Find where the given text appears and provide that cell's center as [X, Y] coordinate. 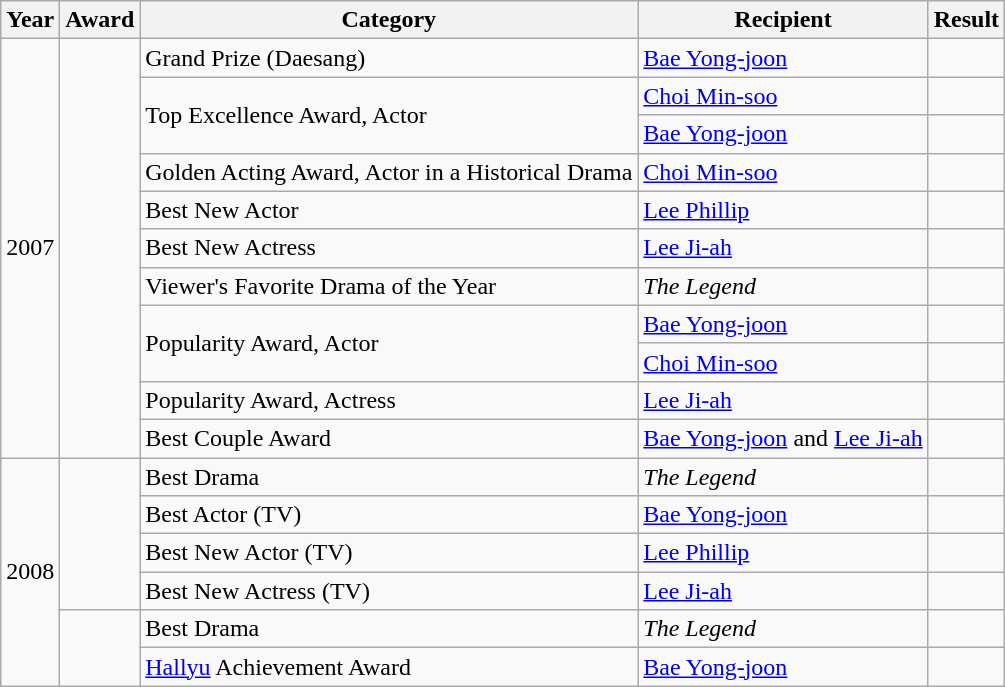
Best New Actress (TV) [389, 591]
Best New Actor [389, 210]
2007 [30, 248]
Best Couple Award [389, 438]
Result [966, 20]
Recipient [783, 20]
Popularity Award, Actress [389, 400]
Best New Actor (TV) [389, 553]
Best New Actress [389, 248]
Popularity Award, Actor [389, 343]
Award [100, 20]
Year [30, 20]
Top Excellence Award, Actor [389, 115]
Hallyu Achievement Award [389, 667]
Category [389, 20]
Bae Yong-joon and Lee Ji-ah [783, 438]
Grand Prize (Daesang) [389, 58]
Golden Acting Award, Actor in a Historical Drama [389, 172]
Viewer's Favorite Drama of the Year [389, 286]
2008 [30, 572]
Best Actor (TV) [389, 515]
